Extract the (X, Y) coordinate from the center of the cell holding the provided text.  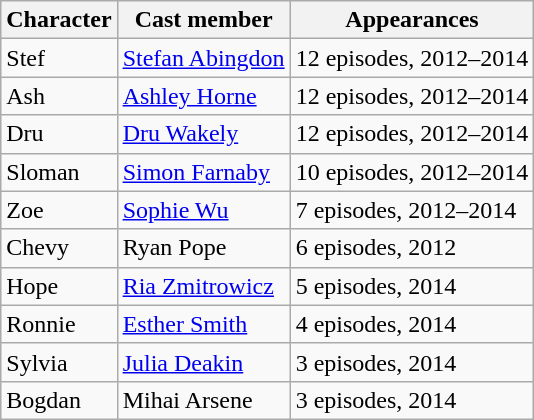
Julia Deakin (204, 362)
Character (59, 20)
Zoe (59, 210)
6 episodes, 2012 (412, 248)
Dru (59, 134)
10 episodes, 2012–2014 (412, 172)
Stefan Abingdon (204, 58)
Ronnie (59, 324)
Ashley Horne (204, 96)
4 episodes, 2014 (412, 324)
Bogdan (59, 400)
Mihai Arsene (204, 400)
Dru Wakely (204, 134)
5 episodes, 2014 (412, 286)
7 episodes, 2012–2014 (412, 210)
Simon Farnaby (204, 172)
Ria Zmitrowicz (204, 286)
Appearances (412, 20)
Stef (59, 58)
Ryan Pope (204, 248)
Ash (59, 96)
Sloman (59, 172)
Chevy (59, 248)
Sophie Wu (204, 210)
Cast member (204, 20)
Esther Smith (204, 324)
Sylvia (59, 362)
Hope (59, 286)
